For the text-containing cell, return its midpoint in (x, y) coordinate format. 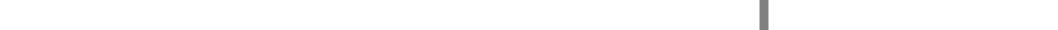
16.6% (515, 15)
